Return (X, Y) of the center of cell containing provided text 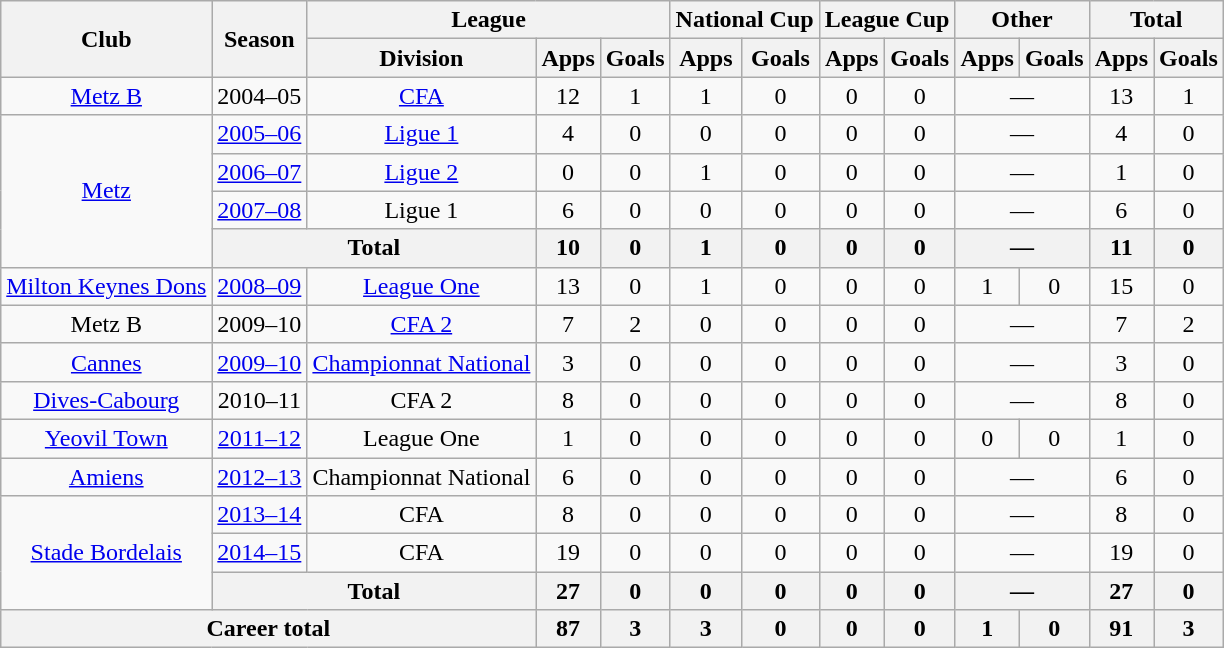
2008–09 (260, 286)
Division (422, 58)
Other (1022, 20)
2005–06 (260, 134)
Cannes (106, 362)
15 (1121, 286)
2004–05 (260, 96)
87 (568, 629)
National Cup (744, 20)
2006–07 (260, 172)
91 (1121, 629)
Ligue 2 (422, 172)
League (488, 20)
Career total (268, 629)
Amiens (106, 477)
2010–11 (260, 400)
Milton Keynes Dons (106, 286)
10 (568, 248)
Dives-Cabourg (106, 400)
Season (260, 39)
2013–14 (260, 515)
11 (1121, 248)
Stade Bordelais (106, 553)
2014–15 (260, 553)
Metz (106, 191)
2011–12 (260, 438)
Yeovil Town (106, 438)
League Cup (887, 20)
2012–13 (260, 477)
2007–08 (260, 210)
12 (568, 96)
Club (106, 39)
